Return the (x, y) coordinate for the center point of the cell that contains the specified text.  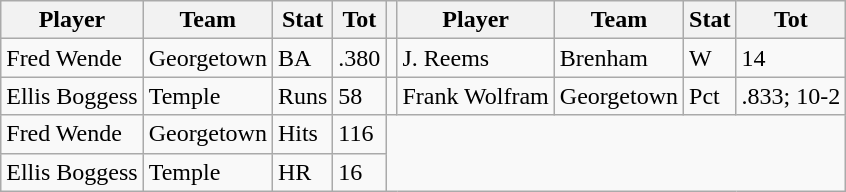
Hits (302, 134)
14 (791, 58)
116 (360, 134)
BA (302, 58)
.380 (360, 58)
58 (360, 96)
HR (302, 172)
Frank Wolfram (476, 96)
.833; 10-2 (791, 96)
W (710, 58)
J. Reems (476, 58)
Brenham (618, 58)
Runs (302, 96)
Pct (710, 96)
16 (360, 172)
